Find where the given text appears and provide that cell's center as [x, y] coordinate. 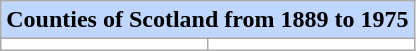
Counties of Scotland from 1889 to 1975 [208, 20]
